Locate the cell with the specified text and output its [x, y] center coordinate. 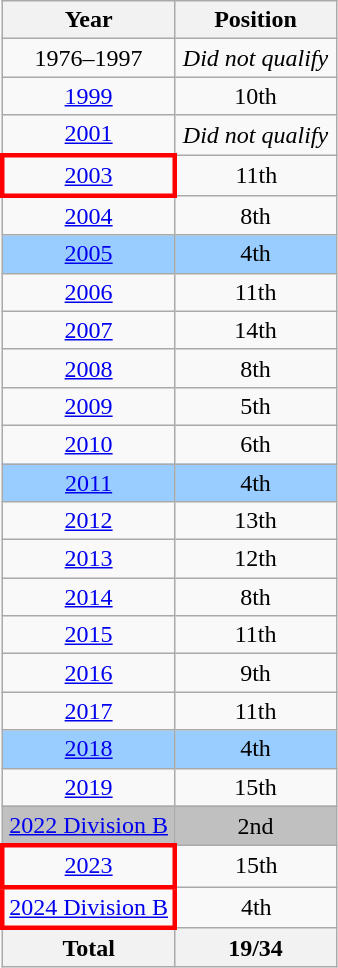
1999 [88, 96]
2016 [88, 673]
2018 [88, 749]
14th [256, 330]
2006 [88, 292]
Year [88, 20]
2008 [88, 368]
2010 [88, 444]
5th [256, 406]
2009 [88, 406]
13th [256, 521]
2014 [88, 597]
2001 [88, 135]
2007 [88, 330]
2019 [88, 787]
2013 [88, 559]
2003 [88, 174]
1976–1997 [88, 58]
Total [88, 948]
2004 [88, 216]
2015 [88, 635]
2012 [88, 521]
2017 [88, 711]
2022 Division B [88, 826]
2024 Division B [88, 908]
6th [256, 444]
10th [256, 96]
2023 [88, 866]
2011 [88, 483]
2nd [256, 826]
12th [256, 559]
Position [256, 20]
9th [256, 673]
19/34 [256, 948]
2005 [88, 254]
